Scan for the cell matching the given text and deliver its (x, y) coordinate at center. 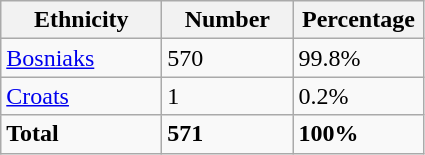
570 (228, 58)
1 (228, 96)
Croats (82, 96)
Total (82, 134)
Ethnicity (82, 20)
0.2% (358, 96)
99.8% (358, 58)
Percentage (358, 20)
Bosniaks (82, 58)
Number (228, 20)
571 (228, 134)
100% (358, 134)
